Detect which cell encompasses the target text, then output its (X, Y) center coordinate. 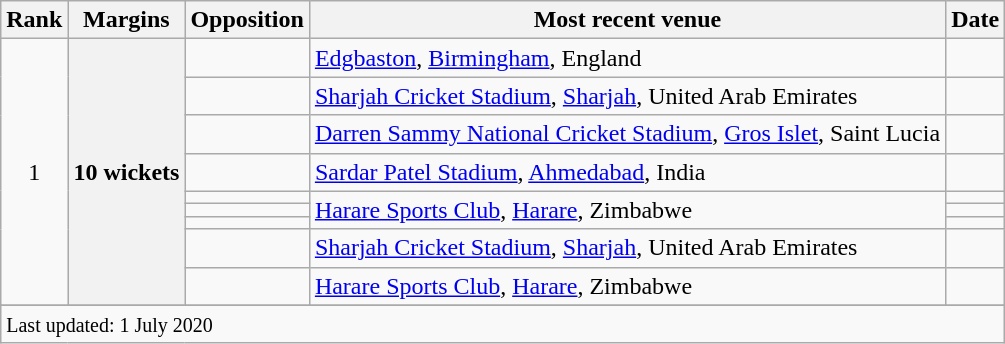
Rank (34, 20)
Margins (126, 20)
Opposition (247, 20)
Sardar Patel Stadium, Ahmedabad, India (627, 172)
10 wickets (126, 172)
Last updated: 1 July 2020 (503, 324)
Most recent venue (627, 20)
Edgbaston, Birmingham, England (627, 58)
1 (34, 172)
Date (976, 20)
Darren Sammy National Cricket Stadium, Gros Islet, Saint Lucia (627, 134)
